Identify which cell holds the provided text, then report its (X, Y) central coordinate. 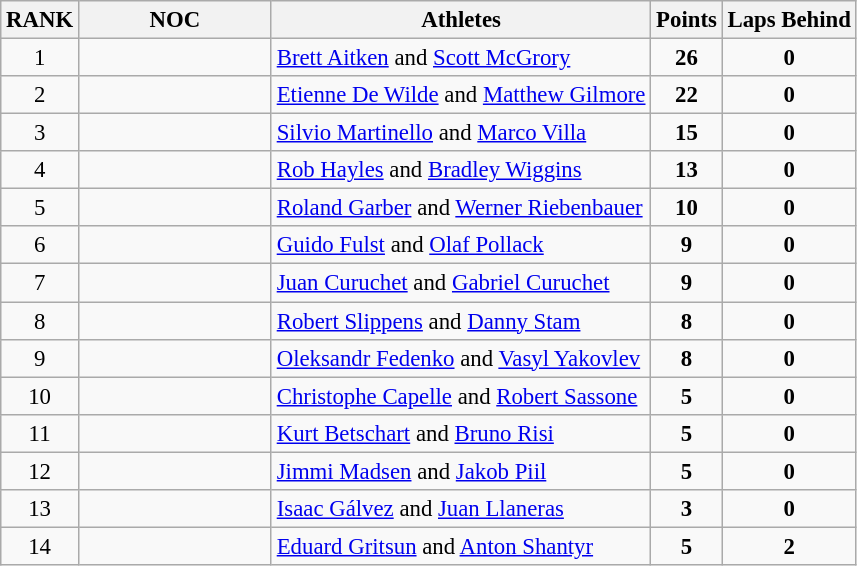
15 (686, 133)
Brett Aitken and Scott McGrory (460, 58)
Christophe Capelle and Robert Sassone (460, 396)
Athletes (460, 20)
6 (40, 245)
Juan Curuchet and Gabriel Curuchet (460, 283)
Isaac Gálvez and Juan Llaneras (460, 509)
RANK (40, 20)
Guido Fulst and Olaf Pollack (460, 245)
Kurt Betschart and Bruno Risi (460, 433)
14 (40, 546)
Roland Garber and Werner Riebenbauer (460, 208)
26 (686, 58)
Silvio Martinello and Marco Villa (460, 133)
12 (40, 471)
NOC (174, 20)
1 (40, 58)
Points (686, 20)
11 (40, 433)
Robert Slippens and Danny Stam (460, 321)
7 (40, 283)
Rob Hayles and Bradley Wiggins (460, 170)
Laps Behind (789, 20)
Jimmi Madsen and Jakob Piil (460, 471)
Oleksandr Fedenko and Vasyl Yakovlev (460, 358)
Eduard Gritsun and Anton Shantyr (460, 546)
22 (686, 95)
4 (40, 170)
Etienne De Wilde and Matthew Gilmore (460, 95)
